Provide the [x, y] coordinate of the cell's center where the given text is located.  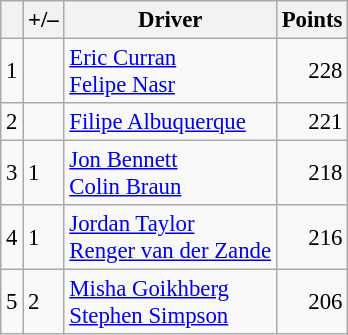
221 [312, 122]
218 [312, 174]
Eric Curran Felipe Nasr [170, 72]
206 [312, 302]
3 [12, 174]
5 [12, 302]
4 [12, 238]
Jordan Taylor Renger van der Zande [170, 238]
Jon Bennett Colin Braun [170, 174]
Filipe Albuquerque [170, 122]
Misha Goikhberg Stephen Simpson [170, 302]
+/– [44, 20]
216 [312, 238]
228 [312, 72]
Driver [170, 20]
Points [312, 20]
